Capture the cell that displays the provided text and extract its [x, y] central coordinate. 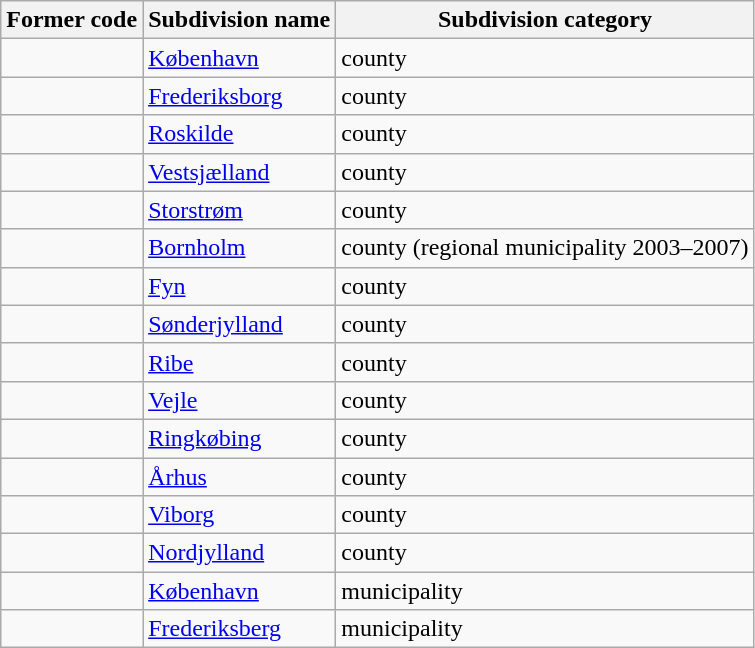
Former code [72, 20]
Bornholm [240, 248]
Viborg [240, 515]
Vejle [240, 400]
Frederiksberg [240, 629]
Vestsjælland [240, 172]
Storstrøm [240, 210]
Roskilde [240, 134]
Subdivision category [545, 20]
Ringkøbing [240, 438]
Frederiksborg [240, 96]
Ribe [240, 362]
Subdivision name [240, 20]
Fyn [240, 286]
Århus [240, 477]
Sønderjylland [240, 324]
Nordjylland [240, 553]
county (regional municipality 2003–2007) [545, 248]
